Determine the [X, Y] coordinate at the center of the cell enclosing the given text.  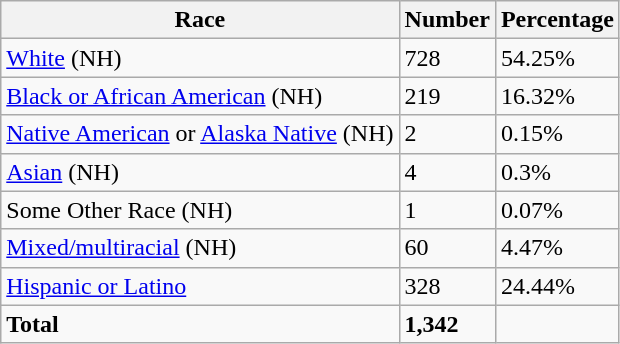
Black or African American (NH) [200, 96]
4 [447, 172]
Asian (NH) [200, 172]
1,342 [447, 324]
54.25% [557, 58]
0.3% [557, 172]
Mixed/multiracial (NH) [200, 248]
4.47% [557, 248]
328 [447, 286]
Percentage [557, 20]
728 [447, 58]
2 [447, 134]
Some Other Race (NH) [200, 210]
Native American or Alaska Native (NH) [200, 134]
60 [447, 248]
24.44% [557, 286]
Hispanic or Latino [200, 286]
White (NH) [200, 58]
Race [200, 20]
Total [200, 324]
0.07% [557, 210]
Number [447, 20]
1 [447, 210]
16.32% [557, 96]
219 [447, 96]
0.15% [557, 134]
